Return the (X, Y) coordinate for the center point of the cell that contains the specified text.  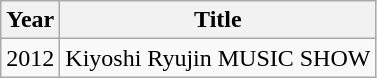
2012 (30, 58)
Year (30, 20)
Title (218, 20)
Kiyoshi Ryujin MUSIC SHOW (218, 58)
